Scan for the cell matching the given text and deliver its [X, Y] coordinate at center. 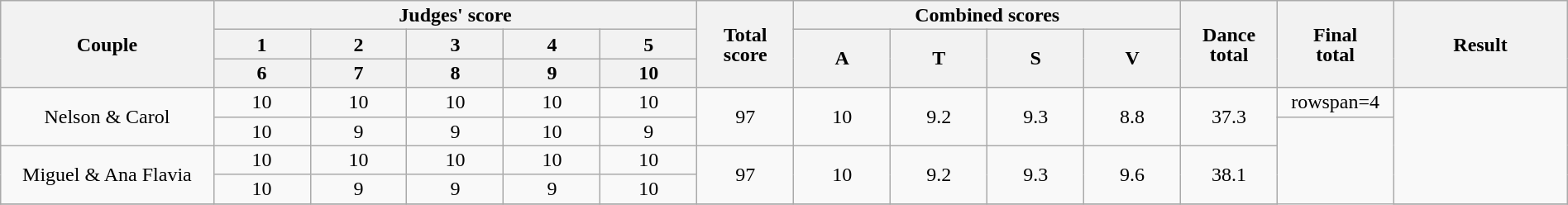
A [842, 59]
7 [359, 73]
rowspan=4 [1336, 102]
6 [261, 73]
8.8 [1133, 117]
Finaltotal [1336, 45]
4 [552, 45]
8 [455, 73]
S [1035, 59]
Combined scores [987, 15]
37.3 [1229, 117]
5 [648, 45]
Result [1480, 45]
Nelson & Carol [108, 117]
Miguel & Ana Flavia [108, 174]
T [939, 59]
1 [261, 45]
Dancetotal [1229, 45]
V [1133, 59]
3 [455, 45]
Couple [108, 45]
9.6 [1133, 174]
2 [359, 45]
Totalscore [746, 45]
38.1 [1229, 174]
Judges' score [455, 15]
